Pinpoint the cell where the given text exists, returning its [x, y] midpoint coordinate. 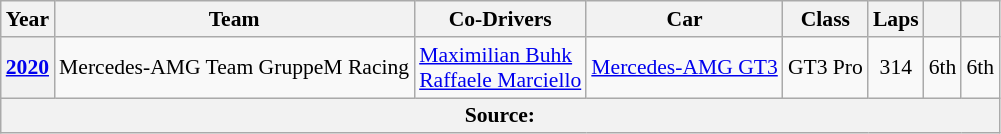
314 [896, 68]
GT3 Pro [826, 68]
2020 [28, 68]
Laps [896, 19]
Maximilian Buhk Raffaele Marciello [500, 68]
Class [826, 19]
Car [684, 19]
Co-Drivers [500, 19]
Team [234, 19]
Year [28, 19]
Mercedes-AMG GT3 [684, 68]
Source: [500, 116]
Mercedes-AMG Team GruppeM Racing [234, 68]
